Identify which cell holds the provided text, then report its (x, y) central coordinate. 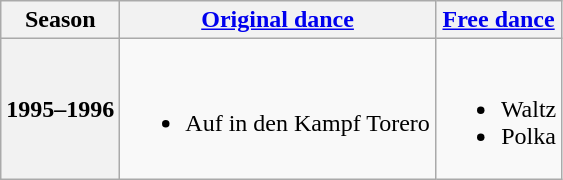
1995–1996 (60, 109)
Season (60, 20)
Auf in den Kampf Torero (278, 109)
Waltz Polka (498, 109)
Free dance (498, 20)
Original dance (278, 20)
